Locate the cell with the specified text and output its (X, Y) center coordinate. 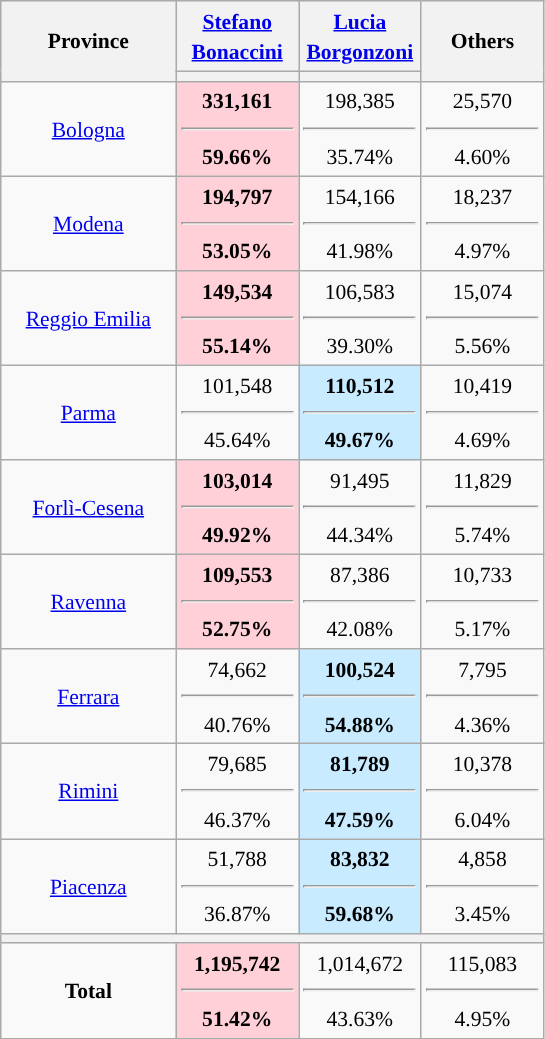
154,166 41.98% (360, 224)
109,55352.75% (238, 602)
4,858 3.45% (482, 886)
106,583 39.30% (360, 318)
Reggio Emilia (88, 318)
149,534 55.14% (238, 318)
83,832 59.68% (360, 886)
Lucia Borgonzoni (360, 36)
198,385 35.74% (360, 128)
Stefano Bonaccini (238, 36)
25,570 4.60% (482, 128)
91,495 44.34% (360, 508)
Parma (88, 412)
Forlì-Cesena (88, 508)
79,685 46.37% (238, 792)
81,789 47.59% (360, 792)
Ravenna (88, 602)
103,01449.92% (238, 508)
194,797 53.05% (238, 224)
100,524 54.88% (360, 698)
1,014,672 43.63% (360, 992)
1,195,74251.42% (238, 992)
Others (482, 41)
18,237 4.97% (482, 224)
Bologna (88, 128)
10,378 6.04% (482, 792)
11,829 5.74% (482, 508)
331,161 59.66% (238, 128)
7,795 4.36% (482, 698)
Province (88, 41)
87,386 42.08% (360, 602)
Total (88, 992)
74,662 40.76% (238, 698)
10,733 5.17% (482, 602)
Rimini (88, 792)
15,074 5.56% (482, 318)
Piacenza (88, 886)
Modena (88, 224)
Ferrara (88, 698)
110,512 49.67% (360, 412)
10,419 4.69% (482, 412)
51,788 36.87% (238, 886)
115,083 4.95% (482, 992)
101,548 45.64% (238, 412)
